Detect which cell encompasses the target text, then output its [x, y] center coordinate. 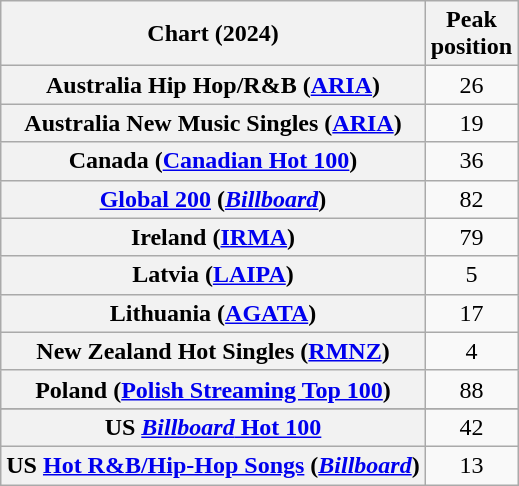
4 [471, 351]
19 [471, 123]
New Zealand Hot Singles (RMNZ) [213, 351]
36 [471, 161]
79 [471, 237]
26 [471, 85]
17 [471, 313]
Lithuania (AGATA) [213, 313]
Ireland (IRMA) [213, 237]
Latvia (LAIPA) [213, 275]
US Billboard Hot 100 [213, 427]
5 [471, 275]
Chart (2024) [213, 34]
Global 200 (Billboard) [213, 199]
42 [471, 427]
88 [471, 389]
Australia New Music Singles (ARIA) [213, 123]
Peakposition [471, 34]
82 [471, 199]
Poland (Polish Streaming Top 100) [213, 389]
13 [471, 465]
Canada (Canadian Hot 100) [213, 161]
Australia Hip Hop/R&B (ARIA) [213, 85]
US Hot R&B/Hip-Hop Songs (Billboard) [213, 465]
